Search for the cell housing the specified text and yield its [x, y] center coordinate. 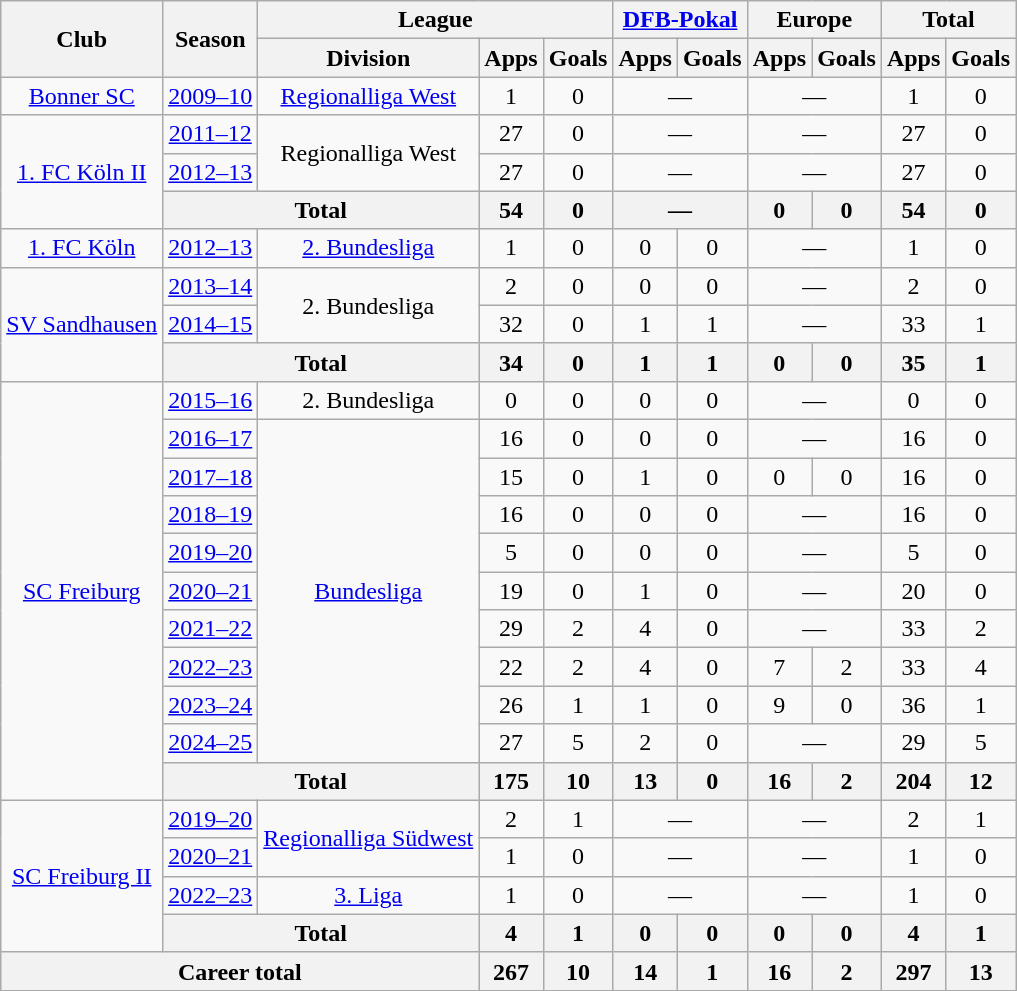
9 [779, 705]
League [436, 20]
DFB-Pokal [680, 20]
2015–16 [210, 400]
22 [511, 667]
34 [511, 362]
267 [511, 971]
Season [210, 39]
2024–25 [210, 743]
2018–19 [210, 515]
Career total [240, 971]
SC Freiburg II [82, 876]
297 [913, 971]
Regionalliga Südwest [368, 838]
Bundesliga [368, 590]
204 [913, 781]
19 [511, 591]
15 [511, 477]
2014–15 [210, 324]
Europe [814, 20]
12 [981, 781]
36 [913, 705]
Club [82, 39]
7 [779, 667]
175 [511, 781]
3. Liga [368, 895]
2021–22 [210, 629]
2016–17 [210, 438]
SV Sandhausen [82, 324]
14 [645, 971]
2011–12 [210, 134]
32 [511, 324]
2023–24 [210, 705]
Bonner SC [82, 96]
20 [913, 591]
Division [368, 58]
2013–14 [210, 286]
35 [913, 362]
1. FC Köln [82, 248]
SC Freiburg [82, 590]
26 [511, 705]
2017–18 [210, 477]
2009–10 [210, 96]
1. FC Köln II [82, 172]
